Output the (X, Y) coordinate of the center of the cell containing the given text.  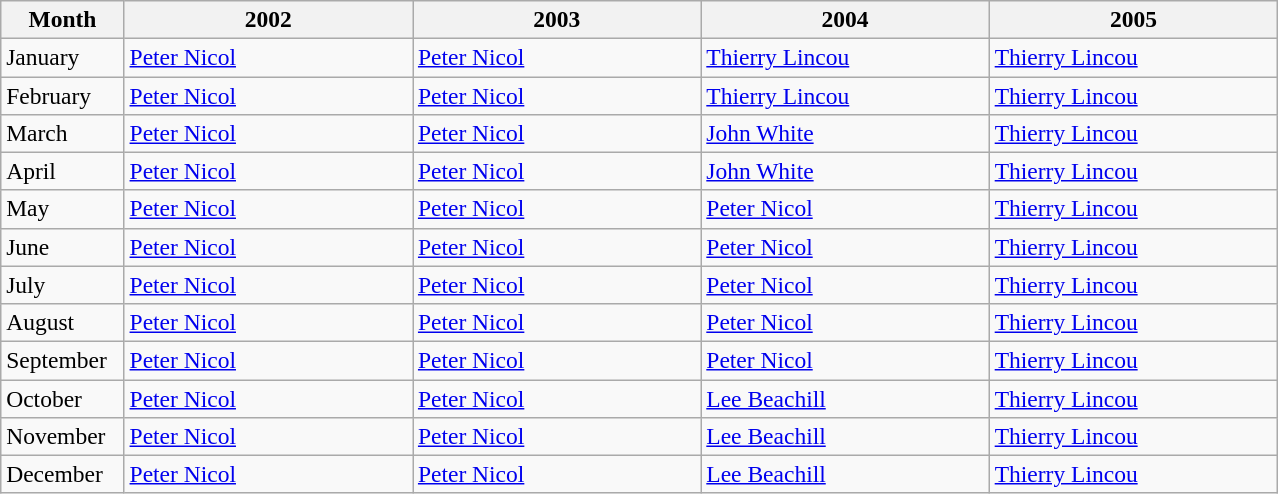
August (62, 322)
Month (62, 19)
2004 (845, 19)
2002 (268, 19)
December (62, 474)
September (62, 360)
June (62, 247)
February (62, 95)
April (62, 171)
2003 (556, 19)
2005 (1133, 19)
March (62, 133)
May (62, 209)
November (62, 436)
October (62, 398)
July (62, 285)
January (62, 57)
